Locate the cell with the specified text and output its (X, Y) center coordinate. 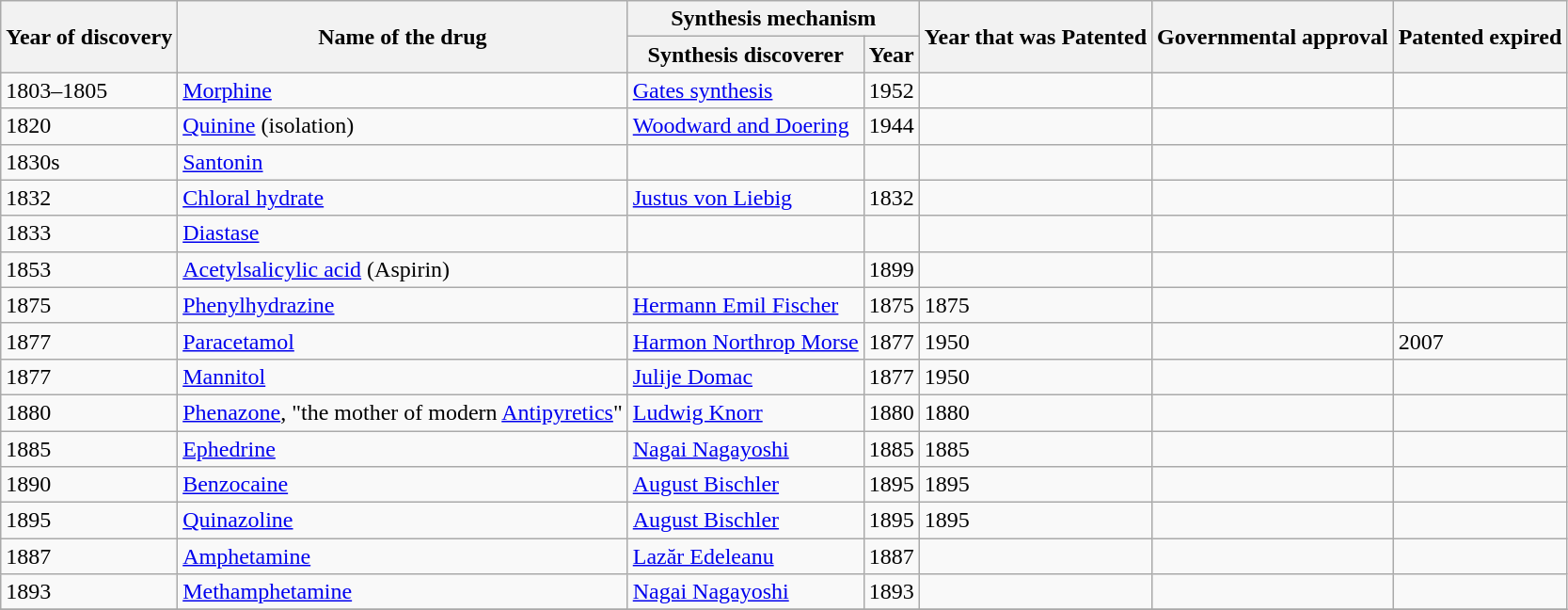
Phenazone, "the mother of modern Antipyretics" (403, 412)
Governmental approval (1274, 37)
Ephedrine (403, 449)
Ludwig Knorr (745, 412)
Justus von Liebig (745, 198)
Synthesis mechanism (773, 19)
Synthesis discoverer (745, 55)
Diastase (403, 233)
Santonin (403, 162)
Woodward and Doering (745, 126)
Morphine (403, 90)
Patented expired (1481, 37)
Year (892, 55)
1830s (89, 162)
Hermann Emil Fischer (745, 305)
1952 (892, 90)
1853 (89, 269)
2007 (1481, 341)
Gates synthesis (745, 90)
Benzocaine (403, 485)
Mannitol (403, 377)
Quinine (isolation) (403, 126)
1820 (89, 126)
Year of discovery (89, 37)
Year that was Patented (1035, 37)
Harmon Northrop Morse (745, 341)
Acetylsalicylic acid (Aspirin) (403, 269)
1899 (892, 269)
Julije Domac (745, 377)
Amphetamine (403, 556)
Name of the drug (403, 37)
Chloral hydrate (403, 198)
Phenylhydrazine (403, 305)
Methamphetamine (403, 592)
1833 (89, 233)
1890 (89, 485)
1944 (892, 126)
Paracetamol (403, 341)
Lazăr Edeleanu (745, 556)
Quinazoline (403, 521)
1803–1805 (89, 90)
